Identify which cell holds the provided text, then report its [X, Y] central coordinate. 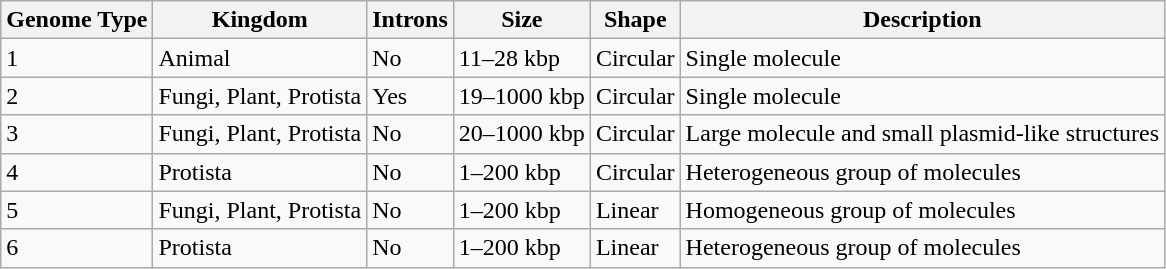
3 [77, 134]
Homogeneous group of molecules [922, 210]
Size [522, 20]
Shape [635, 20]
Description [922, 20]
20–1000 kbp [522, 134]
11–28 kbp [522, 58]
Large molecule and small plasmid-like structures [922, 134]
4 [77, 172]
Animal [260, 58]
5 [77, 210]
Yes [410, 96]
1 [77, 58]
6 [77, 248]
Kingdom [260, 20]
Genome Type [77, 20]
19–1000 kbp [522, 96]
Introns [410, 20]
2 [77, 96]
